Capture the cell that displays the provided text and extract its [X, Y] central coordinate. 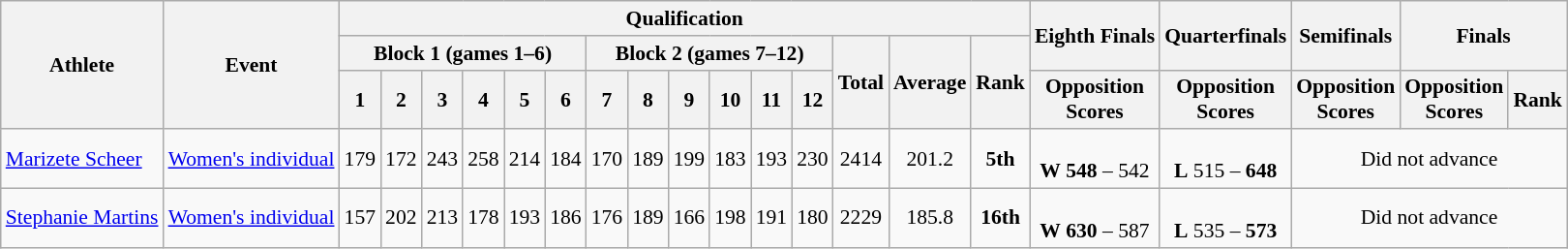
Quarterfinals [1225, 35]
9 [689, 99]
Eighth Finals [1095, 35]
214 [525, 159]
5th [1001, 159]
L 535 – 573 [1225, 219]
230 [813, 159]
258 [484, 159]
Qualification [685, 18]
191 [772, 219]
Marizete Scheer [82, 159]
11 [772, 99]
178 [484, 219]
8 [648, 99]
2414 [861, 159]
Finals [1483, 35]
213 [443, 219]
10 [730, 99]
5 [525, 99]
L 515 – 648 [1225, 159]
166 [689, 219]
Semifinals [1345, 35]
W 630 – 587 [1095, 219]
Event [252, 65]
7 [608, 99]
199 [689, 159]
12 [813, 99]
172 [401, 159]
Block 2 (games 7–12) [710, 53]
6 [565, 99]
Average [929, 83]
243 [443, 159]
W 548 – 542 [1095, 159]
176 [608, 219]
Total [861, 83]
170 [608, 159]
183 [730, 159]
185.8 [929, 219]
184 [565, 159]
Athlete [82, 65]
16th [1001, 219]
1 [360, 99]
179 [360, 159]
3 [443, 99]
2 [401, 99]
157 [360, 219]
180 [813, 219]
186 [565, 219]
2229 [861, 219]
Block 1 (games 1–6) [463, 53]
202 [401, 219]
Stephanie Martins [82, 219]
198 [730, 219]
4 [484, 99]
201.2 [929, 159]
